Find where the given text appears and provide that cell's center as [x, y] coordinate. 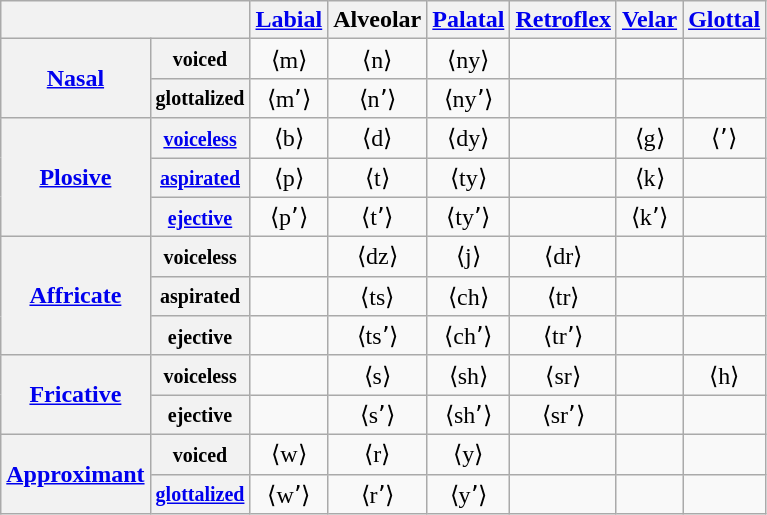
⟨sʼ⟩ [378, 415]
Affricate [76, 296]
⟨nyʼ⟩ [468, 98]
⟨k⟩ [649, 178]
⟨trʼ⟩ [564, 336]
⟨nʼ⟩ [378, 98]
⟨pʼ⟩ [289, 217]
⟨mʼ⟩ [289, 98]
⟨tʼ⟩ [378, 217]
⟨rʼ⟩ [378, 494]
⟨p⟩ [289, 178]
⟨ny⟩ [468, 59]
⟨j⟩ [468, 257]
⟨dz⟩ [378, 257]
⟨m⟩ [289, 59]
Glottal [724, 20]
⟨wʼ⟩ [289, 494]
⟨d⟩ [378, 138]
⟨y⟩ [468, 454]
⟨chʼ⟩ [468, 336]
⟨tyʼ⟩ [468, 217]
Alveolar [378, 20]
⟨sh⟩ [468, 375]
⟨dy⟩ [468, 138]
⟨tr⟩ [564, 296]
⟨t⟩ [378, 178]
Palatal [468, 20]
Approximant [76, 474]
Nasal [76, 78]
⟨shʼ⟩ [468, 415]
⟨sr⟩ [564, 375]
⟨s⟩ [378, 375]
Retroflex [564, 20]
⟨w⟩ [289, 454]
⟨srʼ⟩ [564, 415]
⟨tsʼ⟩ [378, 336]
⟨ts⟩ [378, 296]
⟨r⟩ [378, 454]
⟨dr⟩ [564, 257]
⟨h⟩ [724, 375]
⟨ʼ⟩ [724, 138]
Fricative [76, 394]
⟨kʼ⟩ [649, 217]
⟨g⟩ [649, 138]
⟨b⟩ [289, 138]
⟨yʼ⟩ [468, 494]
Labial [289, 20]
⟨ch⟩ [468, 296]
Velar [649, 20]
Plosive [76, 178]
⟨ty⟩ [468, 178]
⟨n⟩ [378, 59]
